Capture the cell that displays the provided text and extract its [x, y] central coordinate. 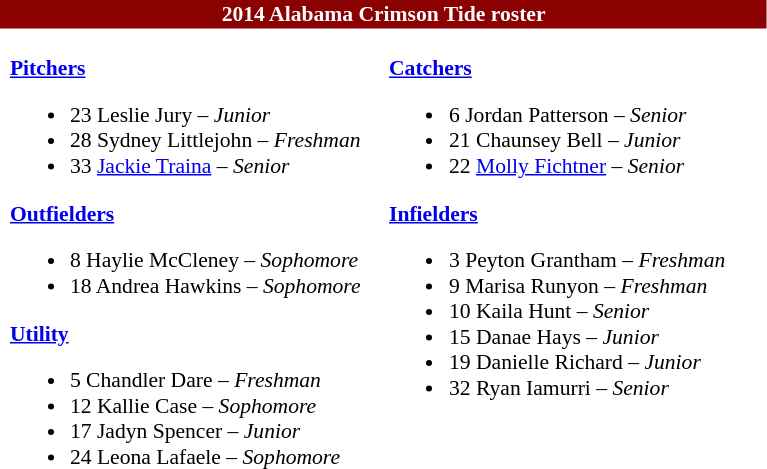
2014 Alabama Crimson Tide roster [384, 14]
